Pinpoint the cell where the given text exists, returning its [x, y] midpoint coordinate. 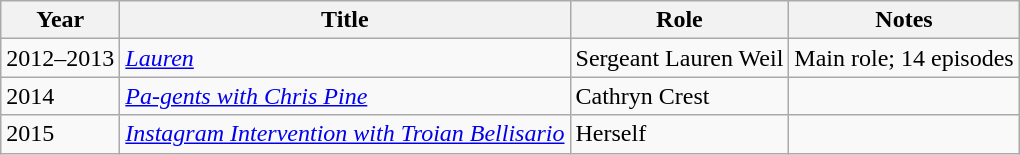
Herself [680, 134]
Pa-gents with Chris Pine [345, 96]
2015 [60, 134]
Instagram Intervention with Troian Bellisario [345, 134]
Cathryn Crest [680, 96]
Main role; 14 episodes [904, 58]
Lauren [345, 58]
2014 [60, 96]
Title [345, 20]
Year [60, 20]
Sergeant Lauren Weil [680, 58]
2012–2013 [60, 58]
Notes [904, 20]
Role [680, 20]
